Capture the cell that displays the provided text and extract its [x, y] central coordinate. 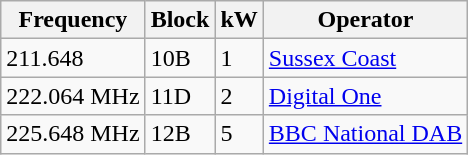
2 [239, 96]
10B [180, 58]
Block [180, 20]
11D [180, 96]
Digital One [365, 96]
Frequency [73, 20]
BBC National DAB [365, 134]
12B [180, 134]
222.064 MHz [73, 96]
1 [239, 58]
211.648 [73, 58]
Sussex Coast [365, 58]
5 [239, 134]
kW [239, 20]
225.648 MHz [73, 134]
Operator [365, 20]
